Search for the cell housing the specified text and yield its [x, y] center coordinate. 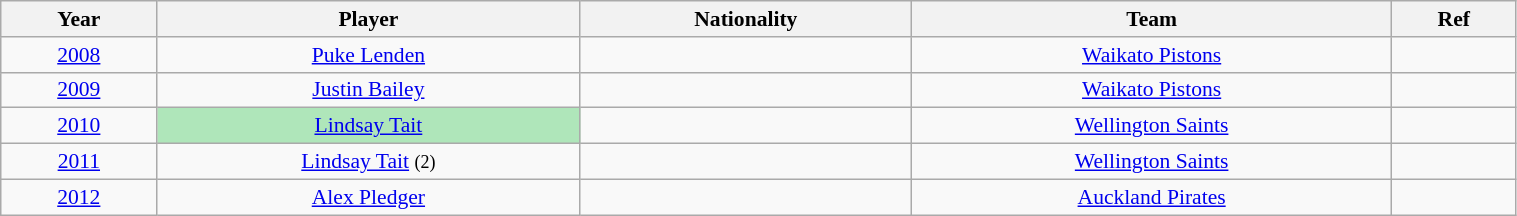
Alex Pledger [368, 197]
2012 [79, 197]
Lindsay Tait (2) [368, 162]
2010 [79, 126]
Year [79, 19]
Ref [1454, 19]
Lindsay Tait [368, 126]
Team [1152, 19]
Nationality [746, 19]
Puke Lenden [368, 55]
Justin Bailey [368, 90]
2011 [79, 162]
2009 [79, 90]
Player [368, 19]
2008 [79, 55]
Auckland Pirates [1152, 197]
